Find where the given text appears and provide that cell's center as [X, Y] coordinate. 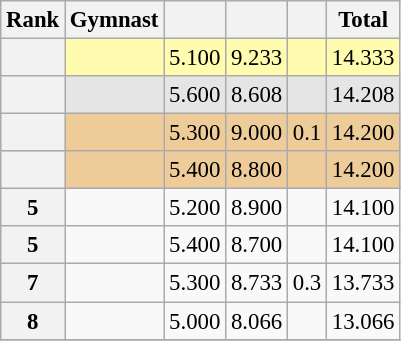
8.800 [257, 170]
Rank [33, 20]
0.3 [306, 283]
5.100 [195, 58]
14.333 [364, 58]
9.000 [257, 133]
8.900 [257, 208]
Total [364, 20]
8.066 [257, 321]
5.000 [195, 321]
8 [33, 321]
13.066 [364, 321]
8.733 [257, 283]
7 [33, 283]
5.200 [195, 208]
0.1 [306, 133]
14.208 [364, 95]
8.608 [257, 95]
9.233 [257, 58]
13.733 [364, 283]
5.600 [195, 95]
8.700 [257, 245]
Gymnast [114, 20]
